Scan for the cell matching the given text and deliver its (X, Y) coordinate at center. 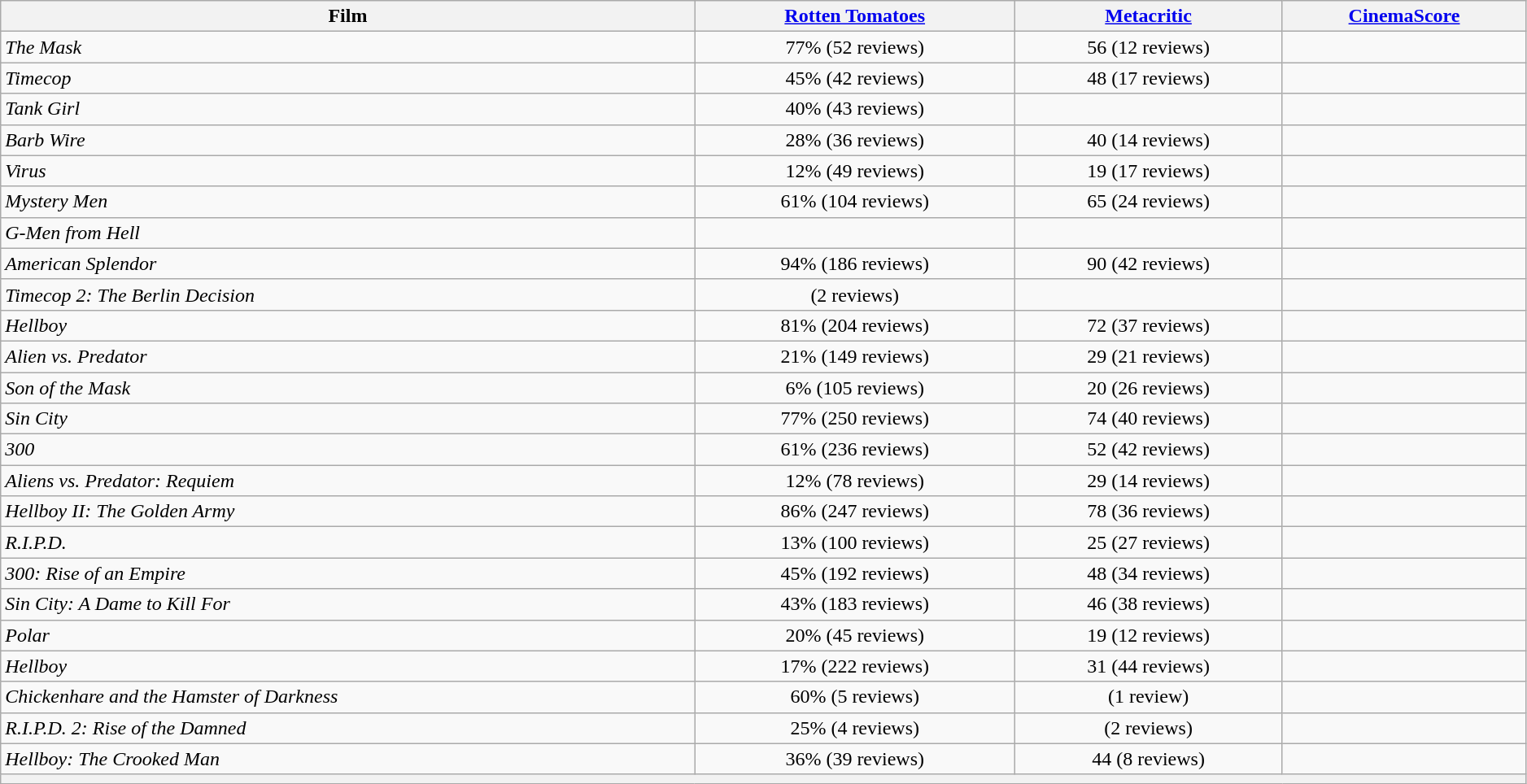
90 (42 reviews) (1148, 264)
20 (26 reviews) (1148, 388)
78 (36 reviews) (1148, 512)
29 (14 reviews) (1148, 481)
56 (12 reviews) (1148, 47)
29 (21 reviews) (1148, 356)
19 (17 reviews) (1148, 171)
Polar (348, 635)
American Splendor (348, 264)
R.I.P.D. (348, 542)
Son of the Mask (348, 388)
61% (236 reviews) (854, 450)
The Mask (348, 47)
77% (52 reviews) (854, 47)
R.I.P.D. 2: Rise of the Damned (348, 728)
Sin City: A Dame to Kill For (348, 604)
(1 review) (1148, 697)
36% (39 reviews) (854, 759)
45% (192 reviews) (854, 573)
60% (5 reviews) (854, 697)
12% (49 reviews) (854, 171)
61% (104 reviews) (854, 202)
46 (38 reviews) (1148, 604)
12% (78 reviews) (854, 481)
77% (250 reviews) (854, 419)
81% (204 reviews) (854, 325)
86% (247 reviews) (854, 512)
28% (36 reviews) (854, 140)
74 (40 reviews) (1148, 419)
Alien vs. Predator (348, 356)
48 (17 reviews) (1148, 78)
300 (348, 450)
Timecop 2: The Berlin Decision (348, 294)
31 (44 reviews) (1148, 666)
94% (186 reviews) (854, 264)
Chickenhare and the Hamster of Darkness (348, 697)
25% (4 reviews) (854, 728)
17% (222 reviews) (854, 666)
40 (14 reviews) (1148, 140)
Mystery Men (348, 202)
21% (149 reviews) (854, 356)
Aliens vs. Predator: Requiem (348, 481)
6% (105 reviews) (854, 388)
25 (27 reviews) (1148, 542)
48 (34 reviews) (1148, 573)
Metacritic (1148, 16)
Barb Wire (348, 140)
Tank Girl (348, 109)
72 (37 reviews) (1148, 325)
300: Rise of an Empire (348, 573)
G-Men from Hell (348, 233)
19 (12 reviews) (1148, 635)
44 (8 reviews) (1148, 759)
Film (348, 16)
CinemaScore (1404, 16)
Rotten Tomatoes (854, 16)
Hellboy II: The Golden Army (348, 512)
65 (24 reviews) (1148, 202)
45% (42 reviews) (854, 78)
40% (43 reviews) (854, 109)
52 (42 reviews) (1148, 450)
Hellboy: The Crooked Man (348, 759)
Timecop (348, 78)
43% (183 reviews) (854, 604)
Sin City (348, 419)
Virus (348, 171)
13% (100 reviews) (854, 542)
20% (45 reviews) (854, 635)
